From the cell containing the given text, extract its center point as [x, y] coordinate. 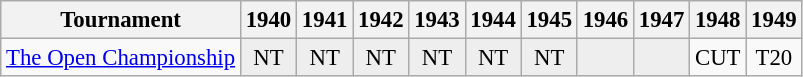
1945 [549, 20]
1944 [493, 20]
T20 [774, 58]
1946 [605, 20]
1943 [437, 20]
1947 [661, 20]
1949 [774, 20]
1941 [325, 20]
1940 [268, 20]
1942 [381, 20]
CUT [718, 58]
1948 [718, 20]
The Open Championship [121, 58]
Tournament [121, 20]
